Return (X, Y) of the center of cell containing provided text 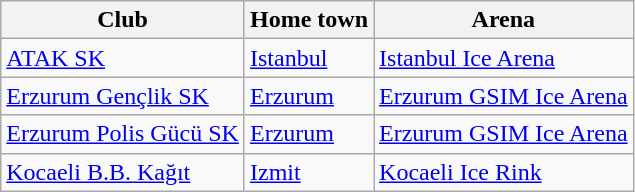
Istanbul (308, 58)
Kocaeli B.B. Kağıt (123, 172)
Erzurum Polis Gücü SK (123, 134)
Izmit (308, 172)
Istanbul Ice Arena (504, 58)
ATAK SK (123, 58)
Kocaeli Ice Rink (504, 172)
Home town (308, 20)
Erzurum Gençlik SK (123, 96)
Arena (504, 20)
Club (123, 20)
